Output the [X, Y] coordinate of the center of the cell containing the given text.  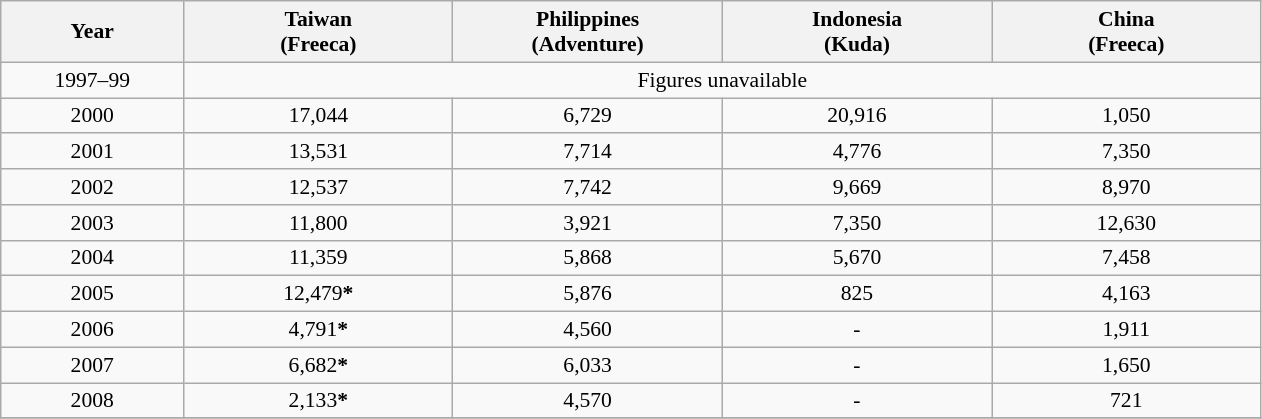
5,876 [588, 294]
2003 [92, 223]
Indonesia(Kuda) [856, 32]
4,570 [588, 401]
12,537 [318, 187]
2008 [92, 401]
2,133* [318, 401]
1,650 [1126, 365]
7,742 [588, 187]
5,670 [856, 258]
20,916 [856, 116]
4,163 [1126, 294]
12,479* [318, 294]
2005 [92, 294]
Figures unavailable [722, 80]
4,791* [318, 330]
2006 [92, 330]
11,359 [318, 258]
13,531 [318, 152]
6,682* [318, 365]
8,970 [1126, 187]
11,800 [318, 223]
7,458 [1126, 258]
825 [856, 294]
7,714 [588, 152]
2007 [92, 365]
6,033 [588, 365]
17,044 [318, 116]
6,729 [588, 116]
Taiwan(Freeca) [318, 32]
2001 [92, 152]
2000 [92, 116]
Year [92, 32]
12,630 [1126, 223]
5,868 [588, 258]
3,921 [588, 223]
4,560 [588, 330]
1997–99 [92, 80]
2004 [92, 258]
4,776 [856, 152]
Philippines(Adventure) [588, 32]
9,669 [856, 187]
1,911 [1126, 330]
2002 [92, 187]
China(Freeca) [1126, 32]
721 [1126, 401]
1,050 [1126, 116]
